Identify which cell holds the provided text, then report its [x, y] central coordinate. 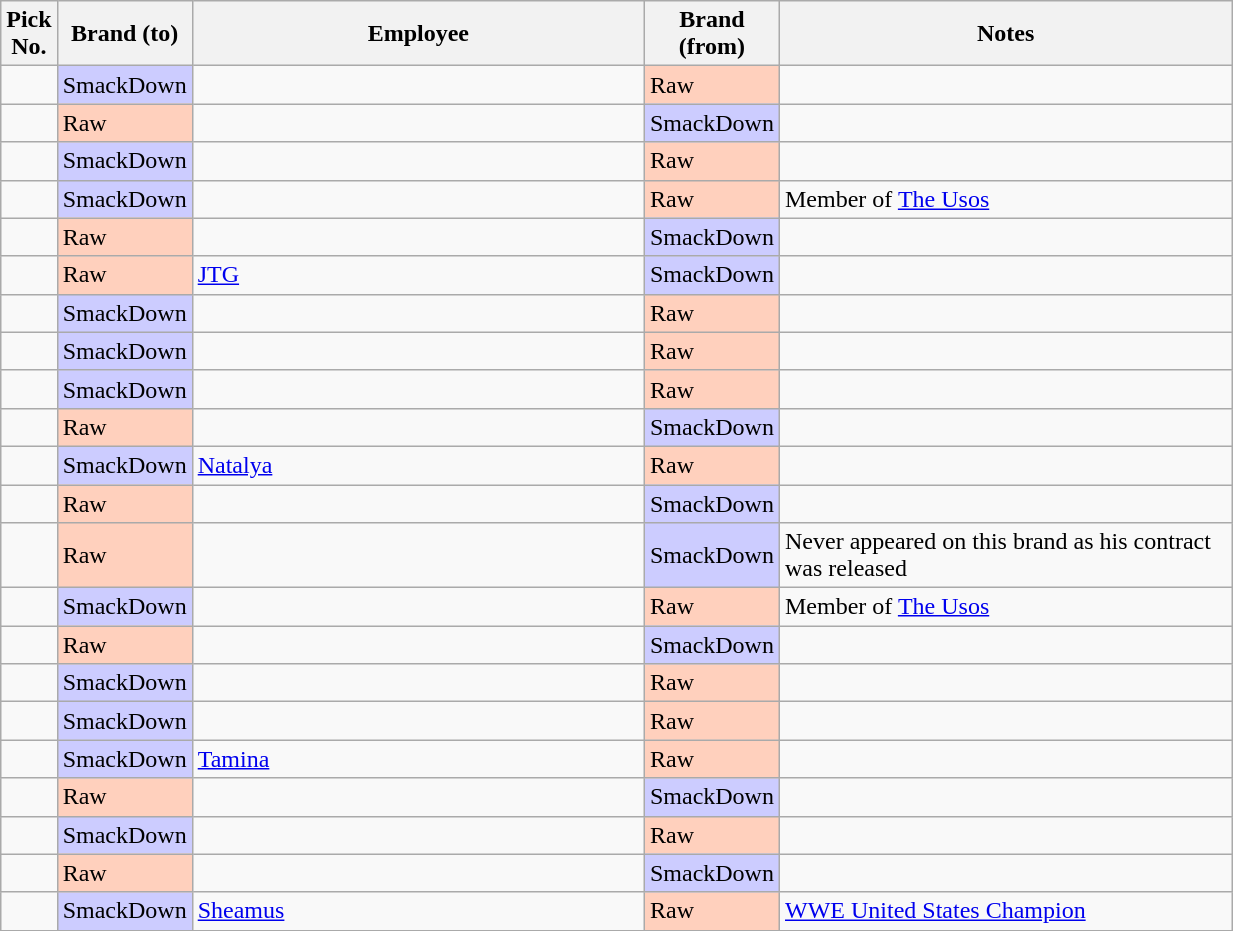
Natalya [418, 465]
Employee [418, 34]
JTG [418, 275]
Brand (from) [712, 34]
Never appeared on this brand as his contract was released [1005, 556]
Tamina [418, 759]
WWE United States Champion [1005, 911]
Brand (to) [124, 34]
Notes [1005, 34]
Pick No. [29, 34]
Sheamus [418, 911]
